Pinpoint the cell where the given text exists, returning its (X, Y) midpoint coordinate. 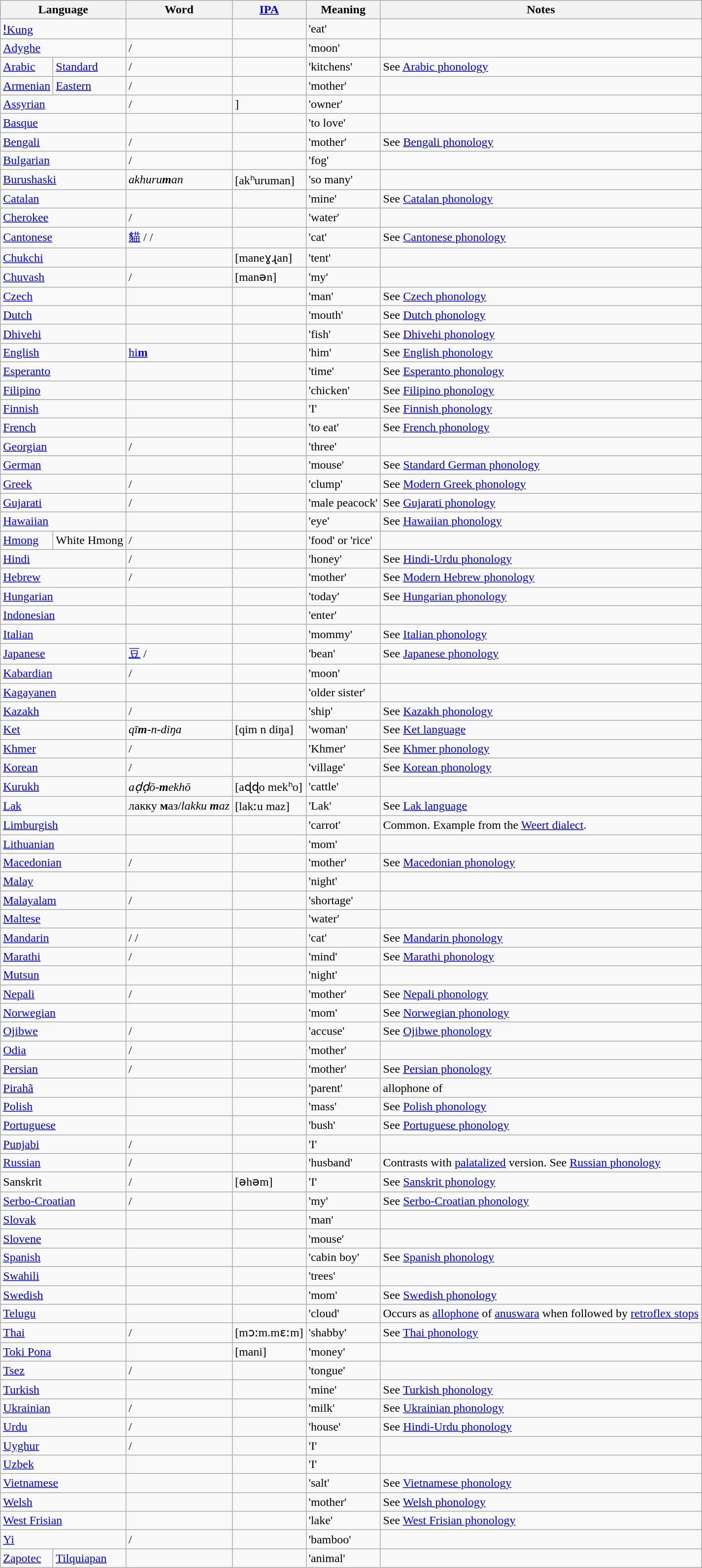
Pirahã (63, 1088)
See Ukrainian phonology (541, 1408)
Cantonese (63, 238)
See Spanish phonology (541, 1257)
Hebrew (63, 578)
'bush' (343, 1125)
See Catalan phonology (541, 199)
'village' (343, 767)
Filipino (63, 390)
Esperanto (63, 371)
Norwegian (63, 1013)
'animal' (343, 1558)
Slovak (63, 1220)
See Hawaiian phonology (541, 521)
Tilquiapan (90, 1558)
[manən] (269, 277)
Georgian (63, 446)
See Kazakh phonology (541, 711)
Hmong (27, 540)
Welsh (63, 1502)
'milk' (343, 1408)
Kurukh (63, 786)
Bengali (63, 142)
See Hungarian phonology (541, 596)
'kitchens' (343, 67)
allophone of (541, 1088)
'mommy' (343, 634)
Cherokee (63, 217)
[qim n diŋa] (269, 730)
'so many' (343, 180)
See Lak language (541, 806)
Language (63, 10)
German (63, 465)
See Arabic phonology (541, 67)
Contrasts with palatalized version. See Russian phonology (541, 1163)
See Nepali phonology (541, 994)
See Ket language (541, 730)
'to eat' (343, 428)
'older sister' (343, 692)
'shortage' (343, 900)
aḍḍō-mekhō (179, 786)
See Serbo-Croatian phonology (541, 1201)
'time' (343, 371)
See Gujarati phonology (541, 503)
[akʰuruman] (269, 180)
Polish (63, 1106)
See Portuguese phonology (541, 1125)
Sanskrit (63, 1182)
Russian (63, 1163)
Slovene (63, 1238)
See Modern Greek phonology (541, 484)
See Swedish phonology (541, 1295)
Swahili (63, 1276)
Indonesian (63, 615)
Malayalam (63, 900)
[aɖɖo mekʰo] (269, 786)
akhuruman (179, 180)
Ojibwe (63, 1031)
'food' or 'rice' (343, 540)
'Khmer' (343, 749)
Finnish (63, 409)
Standard (90, 67)
See Dhivehi phonology (541, 334)
Greek (63, 484)
Italian (63, 634)
[mɔːm.mɛːm] (269, 1333)
Thai (63, 1333)
See Dutch phonology (541, 315)
'lake' (343, 1521)
лакку маз/lakku maz (179, 806)
'tongue' (343, 1370)
Kagayanen (63, 692)
'money' (343, 1352)
Bulgarian (63, 161)
See Norwegian phonology (541, 1013)
Khmer (63, 749)
Catalan (63, 199)
Uzbek (63, 1465)
See Turkish phonology (541, 1389)
'Lak' (343, 806)
'enter' (343, 615)
Lak (63, 806)
See Finnish phonology (541, 409)
West Frisian (63, 1521)
Assyrian (63, 104)
Urdu (63, 1427)
Burushaski (63, 180)
Hawaiian (63, 521)
[mani] (269, 1352)
See West Frisian phonology (541, 1521)
'fish' (343, 334)
/ / (179, 938)
'male peacock' (343, 503)
Dutch (63, 315)
Meaning (343, 10)
貓 / / (179, 238)
Czech (63, 296)
See Thai phonology (541, 1333)
Kazakh (63, 711)
'cloud' (343, 1314)
See Modern Hebrew phonology (541, 578)
See Italian phonology (541, 634)
See Mandarin phonology (541, 938)
See Ojibwe phonology (541, 1031)
'ship' (343, 711)
'him' (343, 352)
'honey' (343, 559)
him (179, 352)
'mouth' (343, 315)
'cattle' (343, 786)
'woman' (343, 730)
Telugu (63, 1314)
White Hmong (90, 540)
'cabin boy' (343, 1257)
Armenian (27, 85)
Adyghe (63, 48)
Chuvash (63, 277)
Ukrainian (63, 1408)
'mass' (343, 1106)
Nepali (63, 994)
IPA (269, 10)
Maltese (63, 919)
Chukchi (63, 258)
Mandarin (63, 938)
See Macedonian phonology (541, 863)
'bean' (343, 653)
Malay (63, 882)
[lakːu maz] (269, 806)
See Sanskrit phonology (541, 1182)
Odia (63, 1050)
Spanish (63, 1257)
Vietnamese (63, 1483)
'carrot' (343, 825)
Marathi (63, 956)
See Czech phonology (541, 296)
Kabardian (63, 674)
'three' (343, 446)
Hindi (63, 559)
'to love' (343, 123)
Yi (63, 1539)
豆 / (179, 653)
'chicken' (343, 390)
'fog' (343, 161)
'salt' (343, 1483)
'bamboo' (343, 1539)
See Vietnamese phonology (541, 1483)
] (269, 104)
French (63, 428)
Japanese (63, 653)
See Persian phonology (541, 1069)
Arabic (27, 67)
'eye' (343, 521)
Turkish (63, 1389)
'owner' (343, 104)
See Korean phonology (541, 767)
Basque (63, 123)
Swedish (63, 1295)
'trees' (343, 1276)
'eat' (343, 29)
English (63, 352)
[maneɣɻan] (269, 258)
'house' (343, 1427)
'clump' (343, 484)
'today' (343, 596)
Limburgish (63, 825)
Ket (63, 730)
See English phonology (541, 352)
See Filipino phonology (541, 390)
Toki Pona (63, 1352)
Uyghur (63, 1445)
Word (179, 10)
See French phonology (541, 428)
Punjabi (63, 1144)
Serbo-Croatian (63, 1201)
Portuguese (63, 1125)
Hungarian (63, 596)
qīm-n-diŋa (179, 730)
See Esperanto phonology (541, 371)
See Welsh phonology (541, 1502)
See Khmer phonology (541, 749)
See Cantonese phonology (541, 238)
See Marathi phonology (541, 956)
'mind' (343, 956)
'parent' (343, 1088)
Occurs as allophone of anuswara when followed by retroflex stops (541, 1314)
'tent' (343, 258)
See Bengali phonology (541, 142)
Dhivehi (63, 334)
Lithuanian (63, 844)
'shabby' (343, 1333)
Tsez (63, 1370)
Persian (63, 1069)
'husband' (343, 1163)
Common. Example from the Weert dialect. (541, 825)
Mutsun (63, 975)
[əhəm] (269, 1182)
ǃKung (63, 29)
Gujarati (63, 503)
Zapotec (27, 1558)
Macedonian (63, 863)
See Polish phonology (541, 1106)
Korean (63, 767)
Notes (541, 10)
See Japanese phonology (541, 653)
Eastern (90, 85)
See Standard German phonology (541, 465)
'accuse' (343, 1031)
